Return [x, y] of the center of cell containing provided text 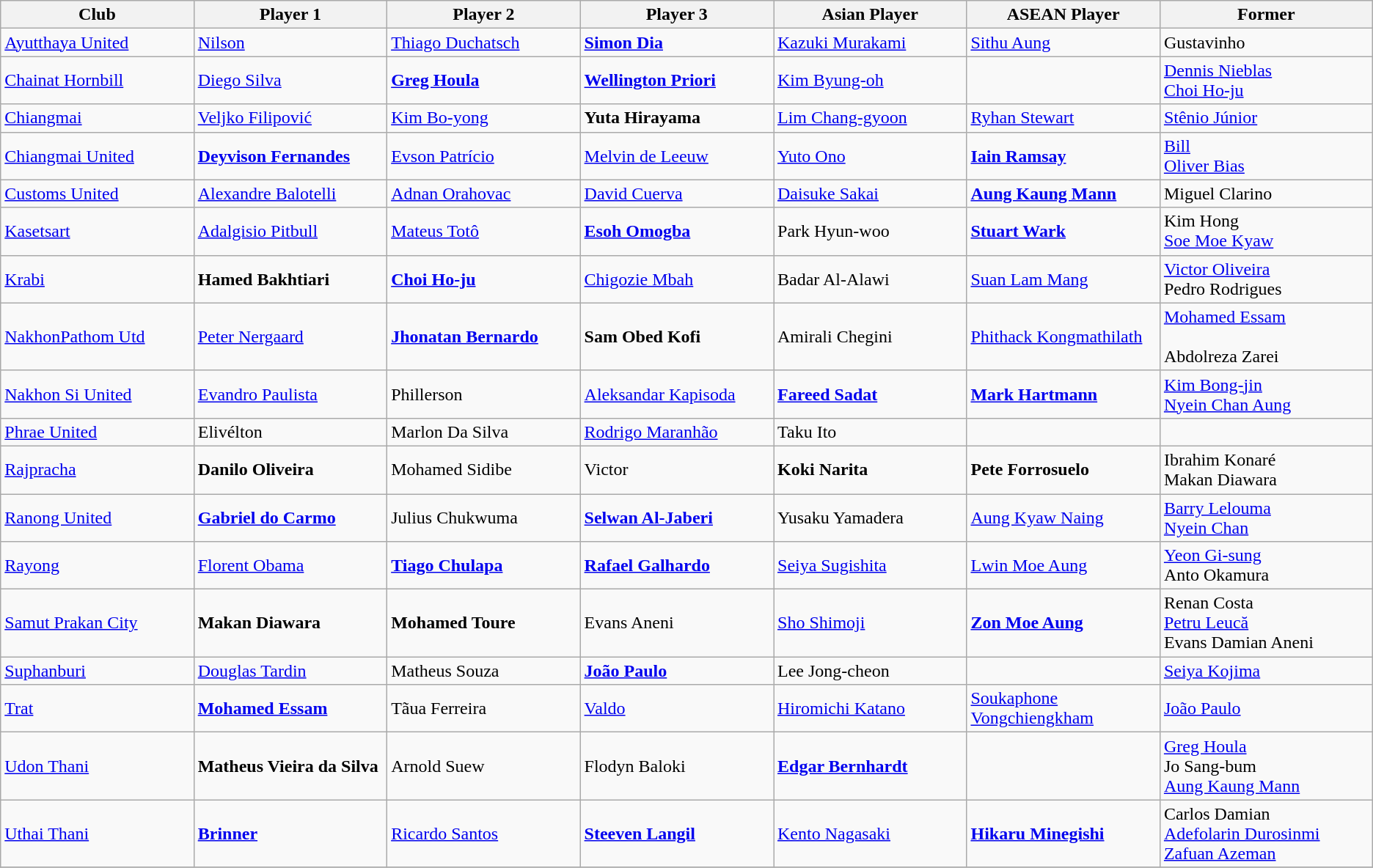
Wellington Priori [676, 81]
Choi Ho-ju [484, 279]
Matheus Souza [484, 671]
Daisuke Sakai [870, 194]
Taku Ito [870, 432]
Gustavinho [1266, 43]
Asian Player [870, 15]
Esoh Omogba [676, 232]
Kim Byung-oh [870, 81]
Sithu Aung [1063, 43]
Mohamed Toure [484, 623]
Diego Silva [290, 81]
Rodrigo Maranhão [676, 432]
Florent Obama [290, 566]
Evson Patrício [484, 155]
Greg Houla [484, 81]
Trat [97, 708]
Gabriel do Carmo [290, 518]
Peter Nergaard [290, 336]
Flodyn Baloki [676, 766]
Mohamed Essam Abdolreza Zarei [1266, 336]
Ranong United [97, 518]
Park Hyun-woo [870, 232]
Renan Costa Petru Leucă Evans Damian Aneni [1266, 623]
Melvin de Leeuw [676, 155]
Sho Shimoji [870, 623]
Brinner [290, 834]
Danilo Oliveira [290, 469]
Club [97, 15]
Seiya Kojima [1266, 671]
Kim Bong-jin Nyein Chan Aung [1266, 394]
Bill Oliver Bias [1266, 155]
Jhonatan Bernardo [484, 336]
Ryhan Stewart [1063, 118]
Krabi [97, 279]
Mohamed Essam [290, 708]
Simon Dia [676, 43]
Aung Kyaw Naing [1063, 518]
Julius Chukwuma [484, 518]
Kento Nagasaki [870, 834]
Adalgisio Pitbull [290, 232]
Mark Hartmann [1063, 394]
Yusaku Yamadera [870, 518]
Nilson [290, 43]
Uthai Thani [97, 834]
Yeon Gi-sung Anto Okamura [1266, 566]
Soukaphone Vongchiengkham [1063, 708]
Kim Hong Soe Moe Kyaw [1266, 232]
Tãua Ferreira [484, 708]
Ayutthaya United [97, 43]
Chiangmai United [97, 155]
Kasetsart [97, 232]
Player 1 [290, 15]
Samut Prakan City [97, 623]
ASEAN Player [1063, 15]
Veljko Filipović [290, 118]
Mateus Totô [484, 232]
Kim Bo-yong [484, 118]
Edgar Bernhardt [870, 766]
Yuto Ono [870, 155]
Fareed Sadat [870, 394]
Aung Kaung Mann [1063, 194]
Seiya Sugishita [870, 566]
Alexandre Balotelli [290, 194]
David Cuerva [676, 194]
Hiromichi Katano [870, 708]
Udon Thani [97, 766]
NakhonPathom Utd [97, 336]
Greg Houla Jo Sang-bum Aung Kaung Mann [1266, 766]
Player 3 [676, 15]
Rajpracha [97, 469]
Douglas Tardin [290, 671]
Nakhon Si United [97, 394]
Hamed Bakhtiari [290, 279]
Amirali Chegini [870, 336]
Evans Aneni [676, 623]
Koki Narita [870, 469]
Lim Chang-gyoon [870, 118]
Badar Al-Alawi [870, 279]
Selwan Al-Jaberi [676, 518]
Matheus Vieira da Silva [290, 766]
Thiago Duchatsch [484, 43]
Valdo [676, 708]
Marlon Da Silva [484, 432]
Ibrahim Konaré Makan Diawara [1266, 469]
Sam Obed Kofi [676, 336]
Deyvison Fernandes [290, 155]
Victor [676, 469]
Player 2 [484, 15]
Miguel Clarino [1266, 194]
Phrae United [97, 432]
Yuta Hirayama [676, 118]
Rafael Galhardo [676, 566]
Ricardo Santos [484, 834]
Carlos Damian Adefolarin Durosinmi Zafuan Azeman [1266, 834]
Kazuki Murakami [870, 43]
Stênio Júnior [1266, 118]
Tiago Chulapa [484, 566]
Pete Forrosuelo [1063, 469]
Former [1266, 15]
Adnan Orahovac [484, 194]
Barry Lelouma Nyein Chan [1266, 518]
Lee Jong-cheon [870, 671]
Arnold Suew [484, 766]
Aleksandar Kapisoda [676, 394]
Elivélton [290, 432]
Chiangmai [97, 118]
Hikaru Minegishi [1063, 834]
Chainat Hornbill [97, 81]
Stuart Wark [1063, 232]
Iain Ramsay [1063, 155]
Suan Lam Mang [1063, 279]
Zon Moe Aung [1063, 623]
Customs United [97, 194]
Lwin Moe Aung [1063, 566]
Chigozie Mbah [676, 279]
Steeven Langil [676, 834]
Dennis Nieblas Choi Ho-ju [1266, 81]
Rayong [97, 566]
Phithack Kongmathilath [1063, 336]
Makan Diawara [290, 623]
Victor Oliveira Pedro Rodrigues [1266, 279]
Evandro Paulista [290, 394]
Mohamed Sidibe [484, 469]
Suphanburi [97, 671]
Phillerson [484, 394]
